Identify which cell holds the provided text, then report its (x, y) central coordinate. 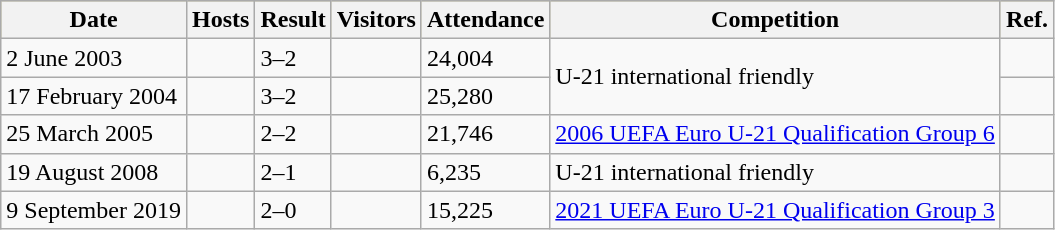
Hosts (220, 20)
25,280 (485, 96)
6,235 (485, 172)
21,746 (485, 134)
Competition (776, 20)
2–1 (293, 172)
17 February 2004 (94, 96)
Attendance (485, 20)
2 June 2003 (94, 58)
9 September 2019 (94, 210)
2–0 (293, 210)
19 August 2008 (94, 172)
Date (94, 20)
2–2 (293, 134)
2006 UEFA Euro U-21 Qualification Group 6 (776, 134)
24,004 (485, 58)
Ref. (1026, 20)
Visitors (376, 20)
Result (293, 20)
2021 UEFA Euro U-21 Qualification Group 3 (776, 210)
25 March 2005 (94, 134)
15,225 (485, 210)
